Output the (X, Y) coordinate of the center of the cell containing the given text.  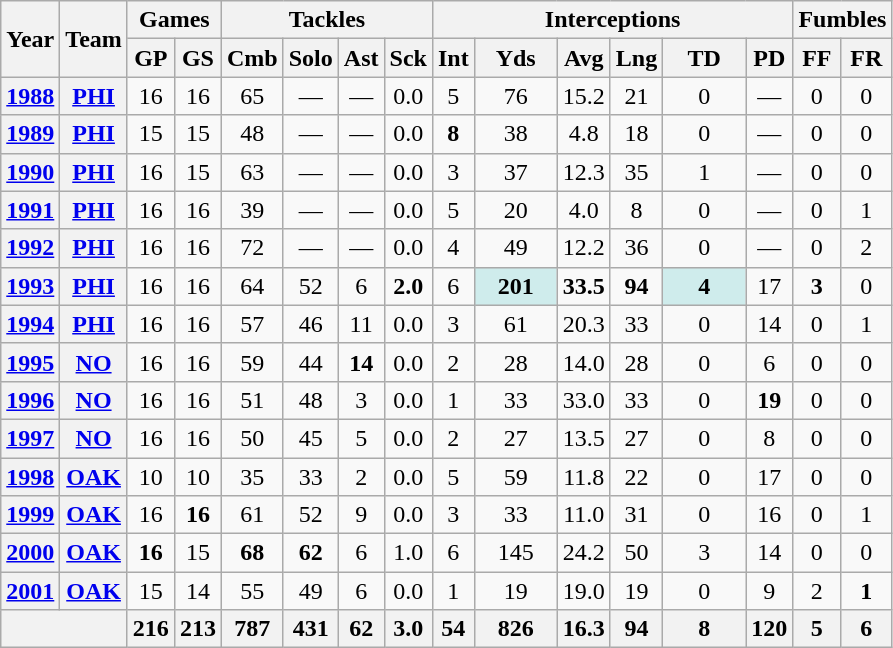
Tackles (326, 20)
213 (198, 629)
38 (516, 134)
72 (252, 248)
1994 (30, 324)
12.2 (584, 248)
1992 (30, 248)
Solo (310, 58)
37 (516, 172)
1988 (30, 96)
4.8 (584, 134)
15.2 (584, 96)
14.0 (584, 362)
24.2 (584, 553)
13.5 (584, 438)
FR (866, 58)
Avg (584, 58)
19.0 (584, 591)
44 (310, 362)
TD (704, 58)
63 (252, 172)
GS (198, 58)
55 (252, 591)
Yds (516, 58)
33.5 (584, 286)
2000 (30, 553)
1990 (30, 172)
16.3 (584, 629)
65 (252, 96)
1989 (30, 134)
51 (252, 400)
2001 (30, 591)
11 (361, 324)
39 (252, 210)
Int (453, 58)
54 (453, 629)
Fumbles (842, 20)
GP (150, 58)
Team (94, 39)
2.0 (408, 286)
31 (636, 515)
Cmb (252, 58)
20 (516, 210)
11.8 (584, 477)
1993 (30, 286)
145 (516, 553)
1996 (30, 400)
36 (636, 248)
Interceptions (612, 20)
33.0 (584, 400)
Sck (408, 58)
Lng (636, 58)
PD (770, 58)
1999 (30, 515)
787 (252, 629)
76 (516, 96)
120 (770, 629)
20.3 (584, 324)
64 (252, 286)
216 (150, 629)
22 (636, 477)
3.0 (408, 629)
1997 (30, 438)
Games (174, 20)
11.0 (584, 515)
46 (310, 324)
1998 (30, 477)
12.3 (584, 172)
431 (310, 629)
Ast (361, 58)
68 (252, 553)
1995 (30, 362)
FF (817, 58)
57 (252, 324)
1991 (30, 210)
18 (636, 134)
826 (516, 629)
Year (30, 39)
4.0 (584, 210)
21 (636, 96)
201 (516, 286)
1.0 (408, 553)
45 (310, 438)
